Find where the given text appears and provide that cell's center as [x, y] coordinate. 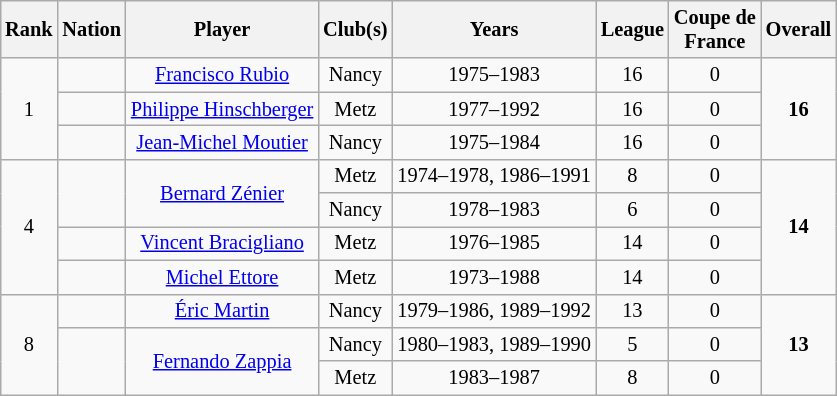
5 [632, 344]
1979–1986, 1989–1992 [494, 311]
Francisco Rubio [222, 75]
Coupe deFrance [715, 29]
Michel Ettore [222, 277]
1983–1987 [494, 378]
4 [28, 226]
1977–1992 [494, 109]
Rank [28, 29]
Overall [798, 29]
6 [632, 210]
Vincent Bracigliano [222, 243]
League [632, 29]
Nation [92, 29]
1975–1983 [494, 75]
Player [222, 29]
Bernard Zénier [222, 192]
1978–1983 [494, 210]
Éric Martin [222, 311]
Jean-Michel Moutier [222, 142]
1973–1988 [494, 277]
Fernando Zappia [222, 360]
1974–1978, 1986–1991 [494, 176]
1975–1984 [494, 142]
1980–1983, 1989–1990 [494, 344]
1 [28, 108]
1976–1985 [494, 243]
Years [494, 29]
Club(s) [355, 29]
Philippe Hinschberger [222, 109]
